Output the [x, y] coordinate of the center of the cell containing the given text.  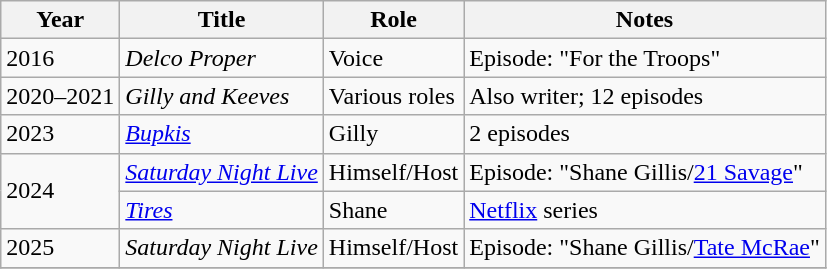
Also writer; 12 episodes [645, 96]
Year [60, 20]
2025 [60, 248]
2020–2021 [60, 96]
Delco Proper [222, 58]
Title [222, 20]
Bupkis [222, 134]
Various roles [393, 96]
Voice [393, 58]
2024 [60, 191]
2016 [60, 58]
Episode: "Shane Gillis/Tate McRae" [645, 248]
Shane [393, 210]
Gilly and Keeves [222, 96]
Gilly [393, 134]
Tires [222, 210]
Role [393, 20]
Episode: "Shane Gillis/21 Savage" [645, 172]
2 episodes [645, 134]
Notes [645, 20]
2023 [60, 134]
Episode: "For the Troops" [645, 58]
Netflix series [645, 210]
